Detect which cell encompasses the target text, then output its (X, Y) center coordinate. 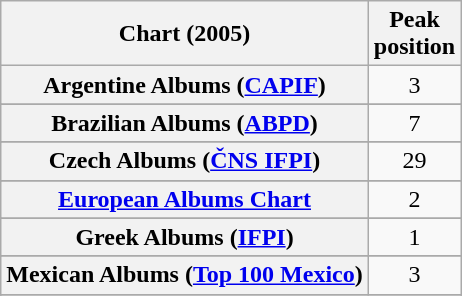
Chart (2005) (185, 34)
Brazilian Albums (ABPD) (185, 123)
2 (414, 199)
Mexican Albums (Top 100 Mexico) (185, 275)
Czech Albums (ČNS IFPI) (185, 161)
Greek Albums (IFPI) (185, 237)
Peakposition (414, 34)
7 (414, 123)
European Albums Chart (185, 199)
1 (414, 237)
29 (414, 161)
Argentine Albums (CAPIF) (185, 85)
